Detect which cell encompasses the target text, then output its (X, Y) center coordinate. 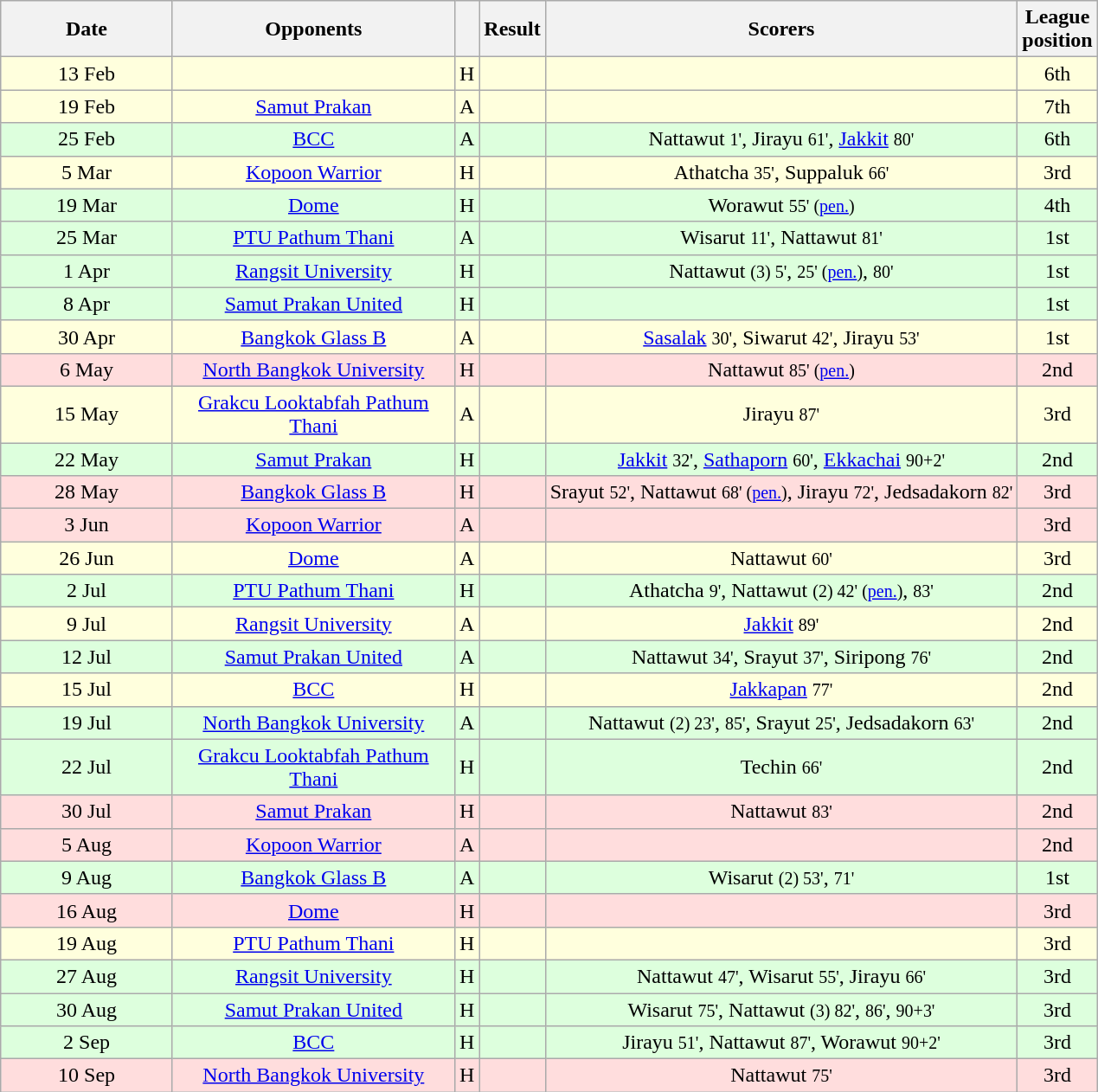
2 Sep (87, 1043)
25 Mar (87, 238)
15 May (87, 414)
19 Jul (87, 723)
Nattawut 83' (781, 812)
Date (87, 29)
Jakkit 89' (781, 624)
8 Apr (87, 304)
Wisarut (2) 53', 71' (781, 877)
Nattawut 1', Jirayu 61', Jakkit 80' (781, 139)
19 Aug (87, 943)
4th (1057, 205)
Opponents (313, 29)
30 Apr (87, 337)
13 Feb (87, 74)
16 Aug (87, 910)
Jakkapan 77' (781, 690)
Scorers (781, 29)
Jakkit 32', Sathaporn 60', Ekkachai 90+2' (781, 459)
Nattawut 85' (pen.) (781, 369)
Worawut 55' (pen.) (781, 205)
Wisarut 11', Nattawut 81' (781, 238)
6 May (87, 369)
2 Jul (87, 591)
5 Aug (87, 845)
22 Jul (87, 767)
26 Jun (87, 558)
7th (1057, 106)
27 Aug (87, 976)
Nattawut 34', Srayut 37', Siripong 76' (781, 657)
Athatcha 9', Nattawut (2) 42' (pen.), 83' (781, 591)
19 Mar (87, 205)
Jirayu 87' (781, 414)
3 Jun (87, 525)
12 Jul (87, 657)
Athatcha 35', Suppaluk 66' (781, 172)
Jirayu 51', Nattawut 87', Worawut 90+2' (781, 1043)
Nattawut 47', Wisarut 55', Jirayu 66' (781, 976)
22 May (87, 459)
10 Sep (87, 1076)
Leagueposition (1057, 29)
30 Jul (87, 812)
Nattawut (2) 23', 85', Srayut 25', Jedsadakorn 63' (781, 723)
Techin 66' (781, 767)
Nattawut 60' (781, 558)
Nattawut 75' (781, 1076)
Sasalak 30', Siwarut 42', Jirayu 53' (781, 337)
1 Apr (87, 271)
Srayut 52', Nattawut 68' (pen.), Jirayu 72', Jedsadakorn 82' (781, 492)
5 Mar (87, 172)
Nattawut (3) 5', 25' (pen.), 80' (781, 271)
19 Feb (87, 106)
28 May (87, 492)
25 Feb (87, 139)
30 Aug (87, 1010)
9 Aug (87, 877)
Result (512, 29)
9 Jul (87, 624)
15 Jul (87, 690)
Wisarut 75', Nattawut (3) 82', 86', 90+3' (781, 1010)
